Capture the cell that displays the provided text and extract its (X, Y) central coordinate. 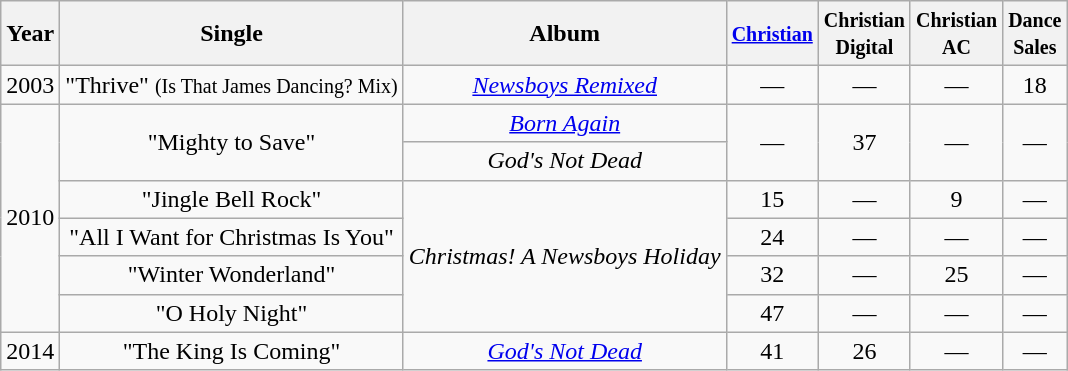
"The King Is Coming" (232, 351)
32 (772, 275)
Single (232, 34)
18 (1035, 85)
ChristianAC (956, 34)
37 (864, 142)
26 (864, 351)
Album (564, 34)
"Thrive" (Is That James Dancing? Mix) (232, 85)
47 (772, 313)
Newsboys Remixed (564, 85)
2003 (30, 85)
Born Again (564, 123)
41 (772, 351)
Christian (772, 34)
15 (772, 199)
ChristianDigital (864, 34)
2014 (30, 351)
2010 (30, 218)
Year (30, 34)
"Mighty to Save" (232, 142)
9 (956, 199)
"Winter Wonderland" (232, 275)
DanceSales (1035, 34)
25 (956, 275)
24 (772, 237)
Christmas! A Newsboys Holiday (564, 256)
"All I Want for Christmas Is You" (232, 237)
"O Holy Night" (232, 313)
"Jingle Bell Rock" (232, 199)
